Determine the [X, Y] coordinate at the center of the cell enclosing the given text.  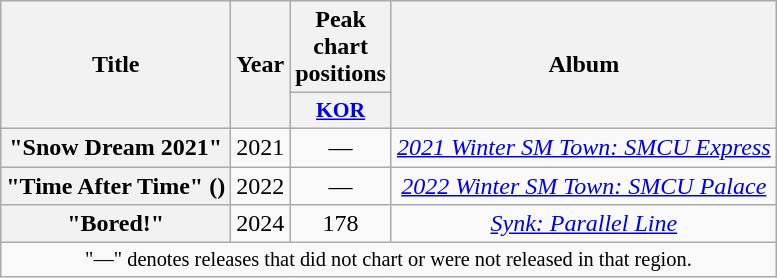
Title [116, 65]
2022 Winter SM Town: SMCU Palace [584, 185]
178 [341, 224]
2021 Winter SM Town: SMCU Express [584, 147]
"Bored!" [116, 224]
Synk: Parallel Line [584, 224]
2024 [260, 224]
"—" denotes releases that did not chart or were not released in that region. [388, 260]
"Time After Time" () [116, 185]
"Snow Dream 2021" [116, 147]
Album [584, 65]
Peak chartpositions [341, 47]
2021 [260, 147]
2022 [260, 185]
KOR [341, 111]
Year [260, 65]
